Determine the (X, Y) coordinate at the center of the cell enclosing the given text.  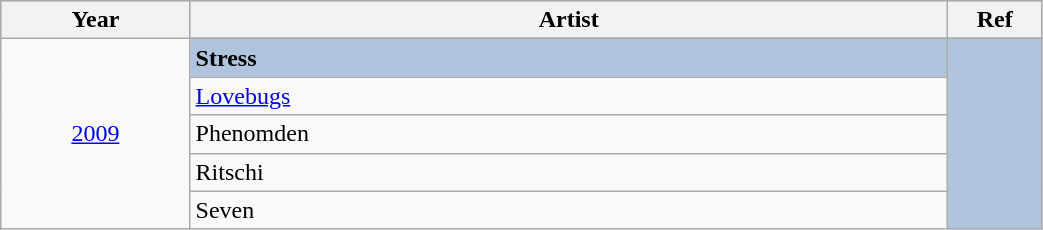
Year (96, 20)
Seven (568, 210)
Ritschi (568, 172)
Stress (568, 58)
2009 (96, 134)
Ref (994, 20)
Artist (568, 20)
Phenomden (568, 134)
Lovebugs (568, 96)
